Extract the [x, y] coordinate from the center of the cell holding the provided text.  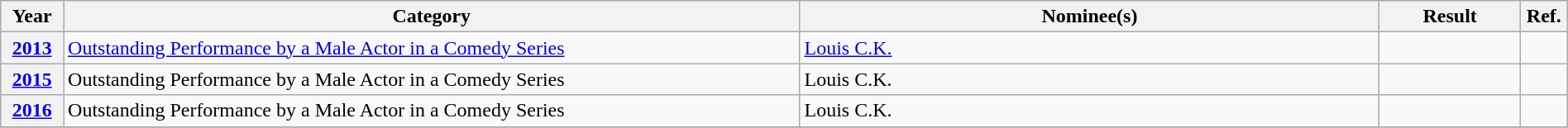
2013 [32, 48]
Nominee(s) [1090, 17]
Category [432, 17]
Result [1450, 17]
2015 [32, 79]
Ref. [1543, 17]
2016 [32, 111]
Year [32, 17]
